Pinpoint the cell where the given text exists, returning its (x, y) midpoint coordinate. 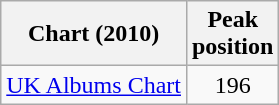
196 (232, 85)
Peakposition (232, 34)
Chart (2010) (94, 34)
UK Albums Chart (94, 85)
